Detect which cell encompasses the target text, then output its [X, Y] center coordinate. 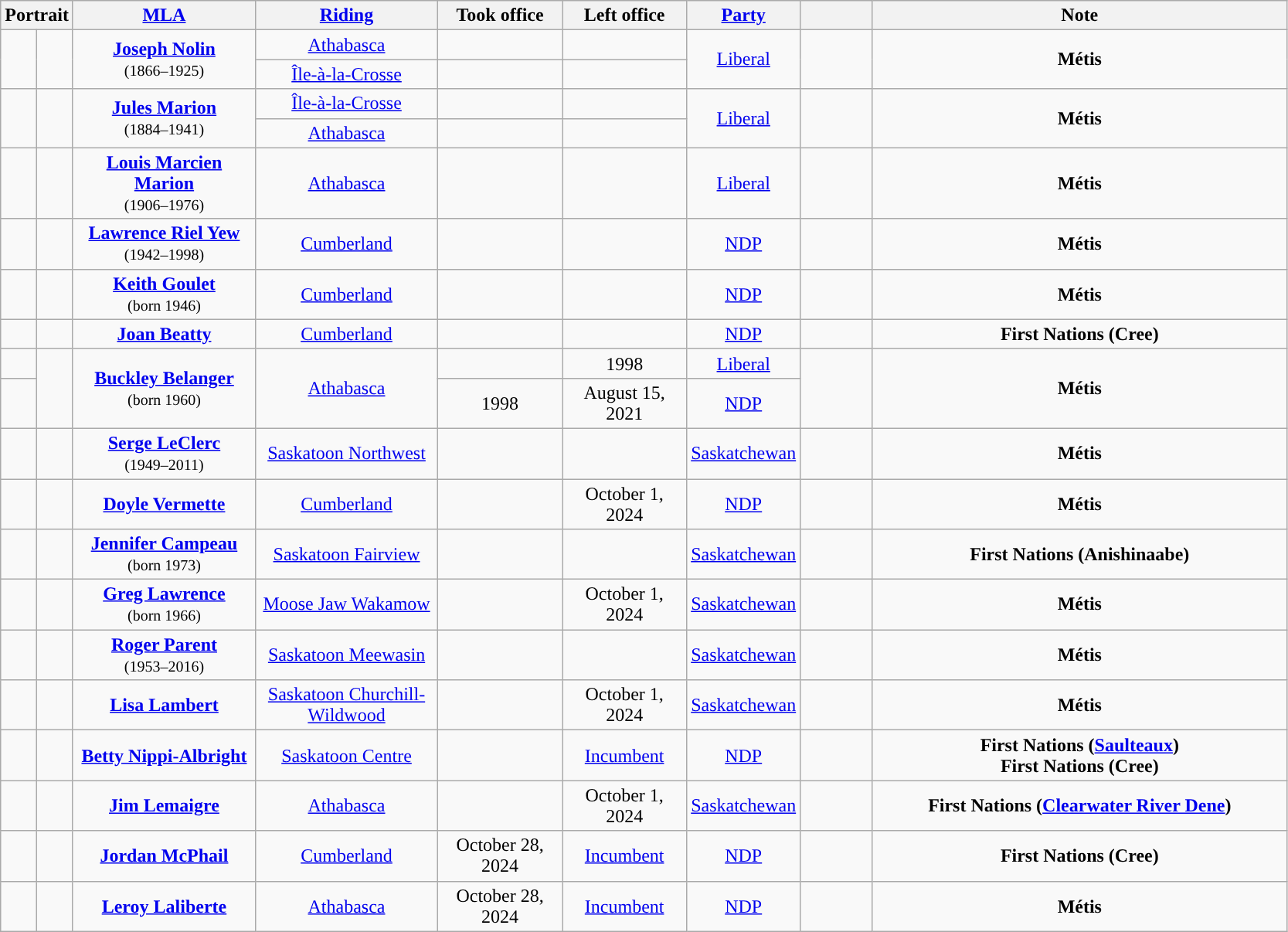
Lisa Lambert [164, 705]
Lawrence Riel Yew(1942–1998) [164, 244]
Leroy Laliberte [164, 906]
Buckley Belanger(born 1960) [164, 388]
First Nations (Saulteaux)First Nations (Cree) [1079, 756]
Louis Marcien Marion(1906–1976) [164, 183]
First Nations (Clearwater River Dene) [1079, 805]
Serge LeClerc(1949–2011) [164, 453]
Joan Beatty [164, 334]
Saskatoon Churchill-Wildwood [346, 705]
Saskatoon Centre [346, 756]
MLA [164, 15]
Roger Parent(1953–2016) [164, 655]
Riding [346, 15]
Portrait [37, 15]
August 15, 2021 [624, 403]
Party [743, 15]
Left office [624, 15]
Doyle Vermette [164, 504]
Keith Goulet(born 1946) [164, 294]
Took office [501, 15]
Jordan McPhail [164, 856]
Jennifer Campeau(born 1973) [164, 555]
Greg Lawrence(born 1966) [164, 604]
Moose Jaw Wakamow [346, 604]
First Nations (Anishinaabe) [1079, 555]
Jules Marion(1884–1941) [164, 118]
Betty Nippi-Albright [164, 756]
Saskatoon Fairview [346, 555]
Note [1079, 15]
Saskatoon Meewasin [346, 655]
Joseph Nolin(1866–1925) [164, 60]
Jim Lemaigre [164, 805]
Saskatoon Northwest [346, 453]
